Locate the cell with the specified text and output its [x, y] center coordinate. 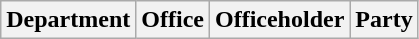
Officeholder [279, 20]
Office [173, 20]
Department [68, 20]
Party [384, 20]
